Provide the (X, Y) coordinate of the cell's center where the given text is located.  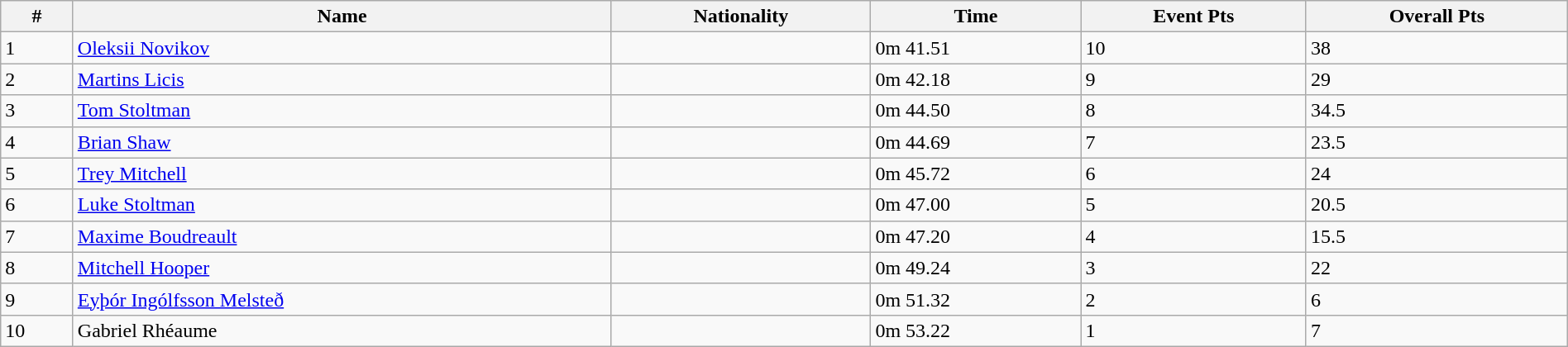
0m 53.22 (976, 330)
Trey Mitchell (342, 173)
23.5 (1437, 142)
Nationality (741, 17)
0m 45.72 (976, 173)
Luke Stoltman (342, 205)
Brian Shaw (342, 142)
0m 44.50 (976, 111)
20.5 (1437, 205)
Eyþór Ingólfsson Melsteð (342, 299)
0m 51.32 (976, 299)
Name (342, 17)
Time (976, 17)
0m 49.24 (976, 268)
Martins Licis (342, 79)
Gabriel Rhéaume (342, 330)
Mitchell Hooper (342, 268)
22 (1437, 268)
0m 41.51 (976, 48)
0m 42.18 (976, 79)
# (37, 17)
Maxime Boudreault (342, 236)
Tom Stoltman (342, 111)
38 (1437, 48)
0m 47.00 (976, 205)
0m 44.69 (976, 142)
Event Pts (1193, 17)
15.5 (1437, 236)
34.5 (1437, 111)
Oleksii Novikov (342, 48)
24 (1437, 173)
29 (1437, 79)
0m 47.20 (976, 236)
Overall Pts (1437, 17)
